Search for the cell housing the specified text and yield its [X, Y] center coordinate. 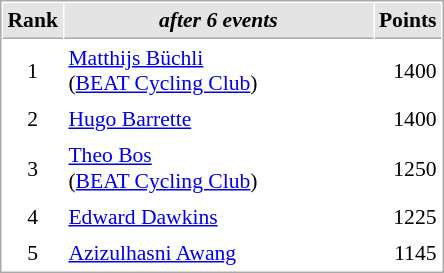
1 [32, 70]
1250 [408, 168]
3 [32, 168]
Hugo Barrette [218, 119]
Edward Dawkins [218, 217]
5 [32, 253]
2 [32, 119]
Points [408, 21]
after 6 events [218, 21]
Matthijs Büchli(BEAT Cycling Club) [218, 70]
Theo Bos(BEAT Cycling Club) [218, 168]
1145 [408, 253]
4 [32, 217]
Azizulhasni Awang [218, 253]
1225 [408, 217]
Rank [32, 21]
